Return (X, Y) of the center of cell containing provided text 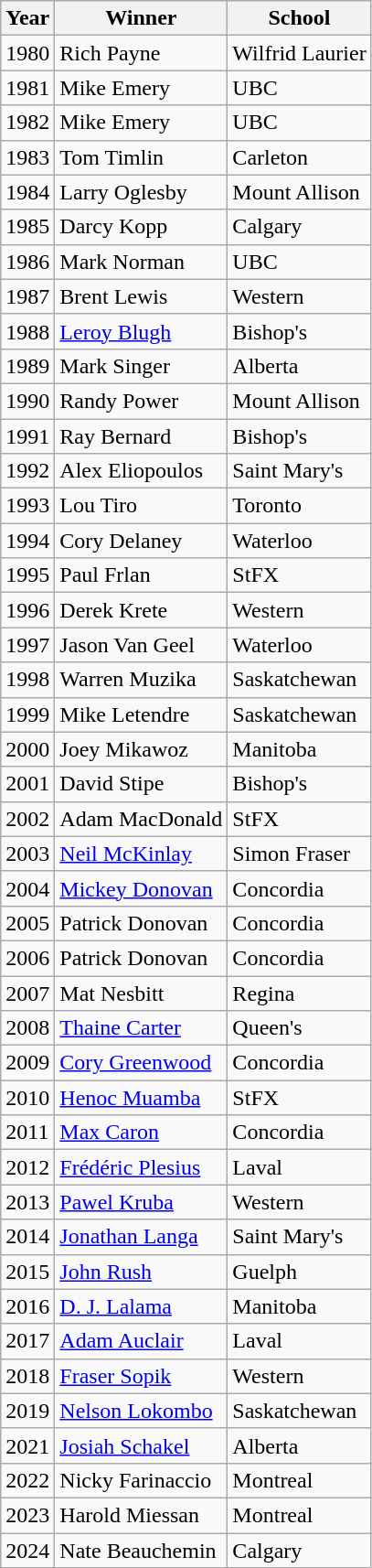
2013 (27, 1202)
Adam Auclair (141, 1341)
1994 (27, 541)
Warren Muzika (141, 680)
Cory Greenwood (141, 1063)
Simon Fraser (300, 854)
Lou Tiro (141, 506)
2014 (27, 1237)
2024 (27, 1551)
Jason Van Geel (141, 645)
2001 (27, 784)
Winner (141, 18)
Henoc Muamba (141, 1098)
School (300, 18)
Thaine Carter (141, 1028)
Harold Miessan (141, 1515)
1987 (27, 296)
Mark Norman (141, 262)
Carleton (300, 157)
2018 (27, 1376)
Queen's (300, 1028)
Randy Power (141, 401)
Larry Oglesby (141, 192)
Alex Eliopoulos (141, 471)
Nate Beauchemin (141, 1551)
Ray Bernard (141, 436)
1998 (27, 680)
1981 (27, 88)
Nicky Farinaccio (141, 1480)
Tom Timlin (141, 157)
1990 (27, 401)
2005 (27, 923)
1988 (27, 331)
John Rush (141, 1272)
2009 (27, 1063)
Rich Payne (141, 53)
1996 (27, 610)
Mickey Donovan (141, 888)
2023 (27, 1515)
2003 (27, 854)
Joey Mikawoz (141, 749)
2021 (27, 1445)
1980 (27, 53)
Neil McKinlay (141, 854)
2011 (27, 1133)
Fraser Sopik (141, 1376)
2016 (27, 1306)
1983 (27, 157)
1993 (27, 506)
Brent Lewis (141, 296)
Year (27, 18)
1997 (27, 645)
2010 (27, 1098)
1986 (27, 262)
Pawel Kruba (141, 1202)
Jonathan Langa (141, 1237)
Adam MacDonald (141, 819)
Toronto (300, 506)
Mike Letendre (141, 714)
1991 (27, 436)
1984 (27, 192)
2002 (27, 819)
Darcy Kopp (141, 227)
Mark Singer (141, 366)
Max Caron (141, 1133)
Regina (300, 993)
2006 (27, 958)
Josiah Schakel (141, 1445)
2007 (27, 993)
1992 (27, 471)
Frédéric Plesius (141, 1167)
Derek Krete (141, 610)
2004 (27, 888)
2019 (27, 1411)
1985 (27, 227)
D. J. Lalama (141, 1306)
2015 (27, 1272)
Mat Nesbitt (141, 993)
2008 (27, 1028)
Leroy Blugh (141, 331)
Guelph (300, 1272)
1995 (27, 575)
Paul Frlan (141, 575)
2012 (27, 1167)
Nelson Lokombo (141, 1411)
2017 (27, 1341)
2000 (27, 749)
1982 (27, 123)
2022 (27, 1480)
1999 (27, 714)
Wilfrid Laurier (300, 53)
Cory Delaney (141, 541)
David Stipe (141, 784)
1989 (27, 366)
